From the cell containing the given text, extract its center point as (X, Y) coordinate. 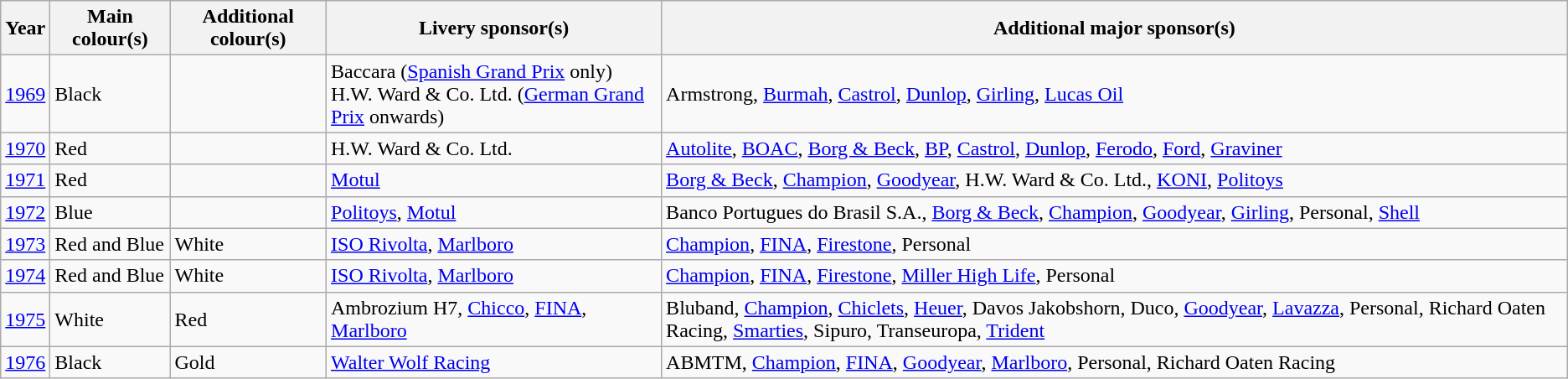
Blue (111, 212)
Main colour(s) (111, 29)
Year (25, 29)
1972 (25, 212)
H.W. Ward & Co. Ltd. (494, 148)
Borg & Beck, Champion, Goodyear, H.W. Ward & Co. Ltd., KONI, Politoys (1115, 180)
Champion, FINA, Firestone, Personal (1115, 244)
Armstrong, Burmah, Castrol, Dunlop, Girling, Lucas Oil (1115, 94)
1975 (25, 319)
1974 (25, 276)
1971 (25, 180)
Baccara (Spanish Grand Prix only)H.W. Ward & Co. Ltd. (German Grand Prix onwards) (494, 94)
Ambrozium H7, Chicco, FINA, Marlboro (494, 319)
Bluband, Champion, Chiclets, Heuer, Davos Jakobshorn, Duco, Goodyear, Lavazza, Personal, Richard Oaten Racing, Smarties, Sipuro, Transeuropa, Trident (1115, 319)
Additional colour(s) (248, 29)
Gold (248, 362)
Livery sponsor(s) (494, 29)
Additional major sponsor(s) (1115, 29)
Banco Portugues do Brasil S.A., Borg & Beck, Champion, Goodyear, Girling, Personal, Shell (1115, 212)
1973 (25, 244)
ABMTM, Champion, FINA, Goodyear, Marlboro, Personal, Richard Oaten Racing (1115, 362)
Motul (494, 180)
Champion, FINA, Firestone, Miller High Life, Personal (1115, 276)
1970 (25, 148)
Autolite, BOAC, Borg & Beck, BP, Castrol, Dunlop, Ferodo, Ford, Graviner (1115, 148)
1969 (25, 94)
1976 (25, 362)
Walter Wolf Racing (494, 362)
Politoys, Motul (494, 212)
